For the text-containing cell, return its midpoint in [X, Y] coordinate format. 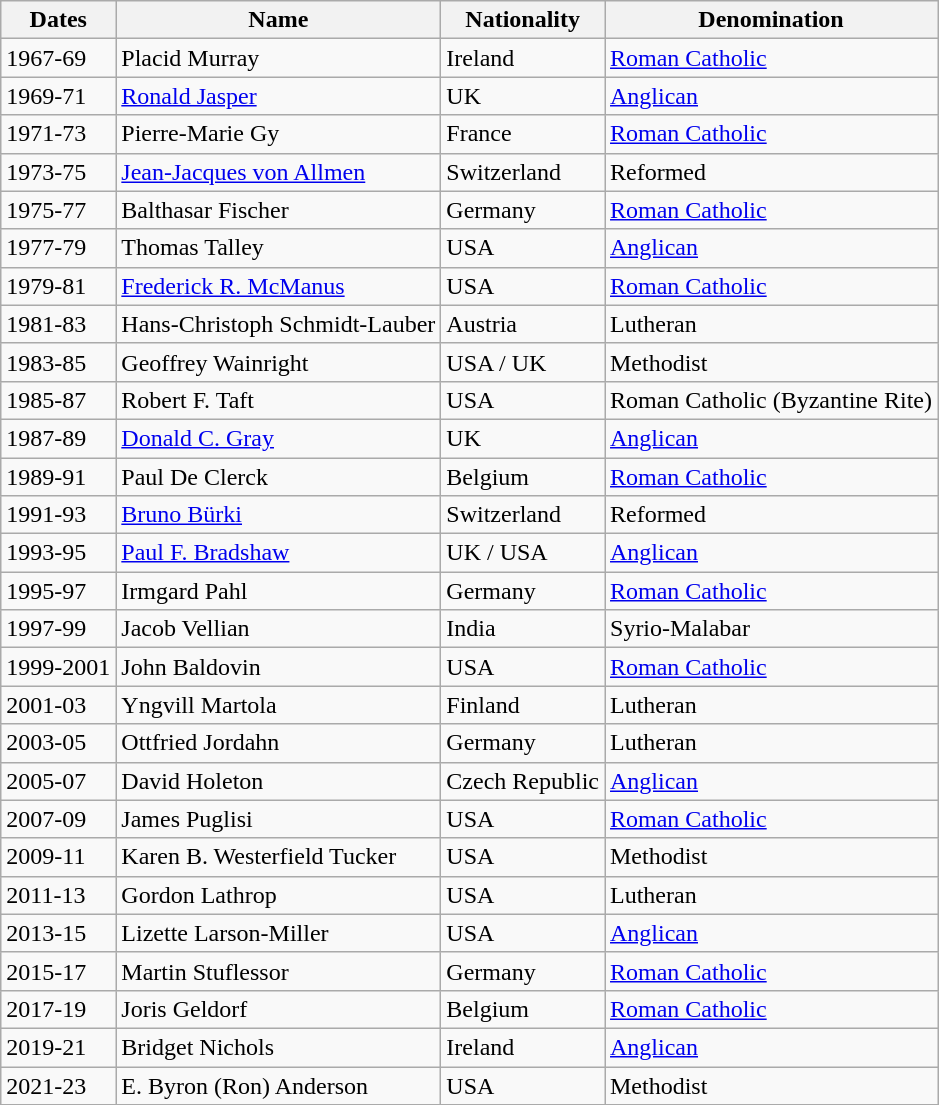
Syrio-Malabar [770, 629]
Pierre-Marie Gy [278, 134]
Thomas Talley [278, 248]
2005-07 [58, 781]
Nationality [523, 20]
Denomination [770, 20]
2007-09 [58, 819]
1975-77 [58, 210]
Geoffrey Wainright [278, 362]
Finland [523, 705]
Frederick R. McManus [278, 286]
Lizette Larson-Miller [278, 933]
2003-05 [58, 743]
Donald C. Gray [278, 438]
Joris Geldorf [278, 1009]
1981-83 [58, 324]
1997-99 [58, 629]
Jean-Jacques von Allmen [278, 172]
1977-79 [58, 248]
1973-75 [58, 172]
David Holeton [278, 781]
Ronald Jasper [278, 96]
1985-87 [58, 400]
1993-95 [58, 553]
Bridget Nichols [278, 1047]
2021-23 [58, 1085]
E. Byron (Ron) Anderson [278, 1085]
2019-21 [58, 1047]
Karen B. Westerfield Tucker [278, 857]
1989-91 [58, 477]
1983-85 [58, 362]
John Baldovin [278, 667]
2011-13 [58, 895]
2009-11 [58, 857]
2013-15 [58, 933]
James Puglisi [278, 819]
Name [278, 20]
Irmgard Pahl [278, 591]
1979-81 [58, 286]
1999-2001 [58, 667]
Jacob Vellian [278, 629]
Martin Stuflessor [278, 971]
Robert F. Taft [278, 400]
1971-73 [58, 134]
1967-69 [58, 58]
Czech Republic [523, 781]
1987-89 [58, 438]
France [523, 134]
2015-17 [58, 971]
Paul De Clerck [278, 477]
1969-71 [58, 96]
Dates [58, 20]
2001-03 [58, 705]
Bruno Bürki [278, 515]
Placid Murray [278, 58]
Balthasar Fischer [278, 210]
India [523, 629]
1995-97 [58, 591]
2017-19 [58, 1009]
Gordon Lathrop [278, 895]
UK / USA [523, 553]
Hans-Christoph Schmidt-Lauber [278, 324]
Paul F. Bradshaw [278, 553]
1991-93 [58, 515]
Austria [523, 324]
Yngvill Martola [278, 705]
Ottfried Jordahn [278, 743]
Roman Catholic (Byzantine Rite) [770, 400]
USA / UK [523, 362]
